For the text-containing cell, return its midpoint in [x, y] coordinate format. 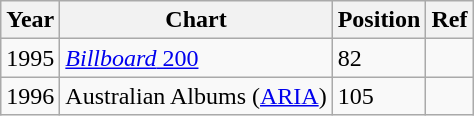
Billboard 200 [196, 58]
Year [30, 20]
105 [379, 96]
1996 [30, 96]
Ref [450, 20]
1995 [30, 58]
Australian Albums (ARIA) [196, 96]
82 [379, 58]
Chart [196, 20]
Position [379, 20]
